Return the [X, Y] coordinate for the center point of the cell that contains the specified text.  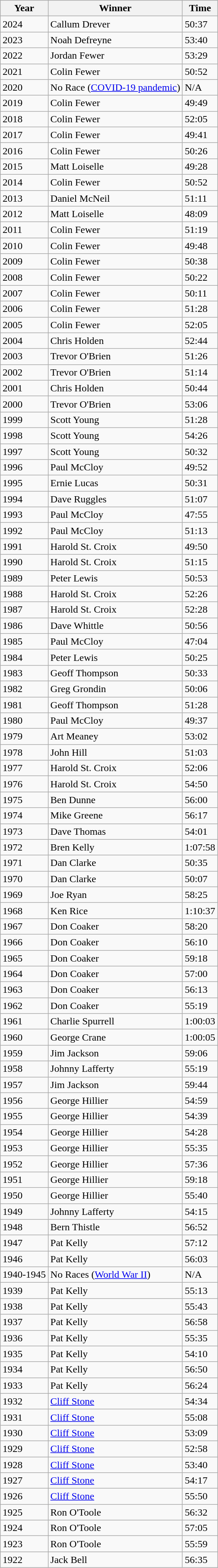
1938 [24, 1306]
1950 [24, 1195]
51:15 [200, 562]
1939 [24, 1291]
56:24 [200, 1385]
1990 [24, 562]
1985 [24, 641]
1961 [24, 1021]
1:07:58 [200, 847]
2000 [24, 404]
50:32 [200, 451]
1993 [24, 515]
50:31 [200, 483]
Charlie Spurrell [115, 1021]
50:33 [200, 673]
49:37 [200, 721]
1964 [24, 974]
Time [200, 8]
58:20 [200, 926]
1975 [24, 800]
1:00:03 [200, 1021]
1951 [24, 1180]
56:35 [200, 1560]
2015 [24, 166]
59:44 [200, 1085]
50:35 [200, 863]
Dave Thomas [115, 831]
55:40 [200, 1195]
2011 [24, 230]
53:02 [200, 737]
47:04 [200, 641]
1978 [24, 752]
Dave Ruggles [115, 499]
53:09 [200, 1433]
1969 [24, 895]
2018 [24, 119]
Greg Grondin [115, 689]
1986 [24, 626]
56:13 [200, 990]
1972 [24, 847]
1982 [24, 689]
1931 [24, 1417]
Bren Kelly [115, 847]
1948 [24, 1227]
2012 [24, 214]
49:50 [200, 547]
57:36 [200, 1164]
51:14 [200, 372]
50:37 [200, 24]
56:10 [200, 942]
55:43 [200, 1306]
Dave Whittle [115, 626]
54:17 [200, 1481]
57:05 [200, 1528]
1980 [24, 721]
Daniel McNeil [115, 198]
1963 [24, 990]
51:03 [200, 752]
51:11 [200, 198]
2010 [24, 246]
Year [24, 8]
1:10:37 [200, 910]
2019 [24, 103]
1966 [24, 942]
1992 [24, 531]
1977 [24, 768]
Jordan Fewer [115, 56]
1932 [24, 1401]
55:59 [200, 1544]
54:39 [200, 1116]
54:28 [200, 1132]
1930 [24, 1433]
1935 [24, 1354]
2016 [24, 151]
Noah Defreyne [115, 40]
1934 [24, 1370]
1:00:05 [200, 1037]
Art Meaney [115, 737]
54:34 [200, 1401]
47:55 [200, 515]
1987 [24, 610]
1998 [24, 435]
58:25 [200, 895]
No Race (COVID-19 pandemic) [115, 87]
1967 [24, 926]
2013 [24, 198]
1953 [24, 1148]
56:32 [200, 1512]
2024 [24, 24]
56:03 [200, 1259]
54:10 [200, 1354]
55:13 [200, 1291]
50:22 [200, 277]
1976 [24, 784]
1973 [24, 831]
Joe Ryan [115, 895]
1936 [24, 1338]
54:59 [200, 1101]
2003 [24, 356]
2022 [24, 56]
1926 [24, 1496]
1988 [24, 594]
50:25 [200, 657]
1957 [24, 1085]
1991 [24, 547]
1952 [24, 1164]
52:06 [200, 768]
Jack Bell [115, 1560]
51:19 [200, 230]
1923 [24, 1544]
49:28 [200, 166]
1999 [24, 420]
1989 [24, 578]
50:56 [200, 626]
1997 [24, 451]
1979 [24, 737]
56:00 [200, 800]
54:15 [200, 1212]
No Races (World War II) [115, 1275]
55:08 [200, 1417]
50:53 [200, 578]
56:17 [200, 816]
1949 [24, 1212]
52:28 [200, 610]
50:38 [200, 262]
57:00 [200, 974]
1922 [24, 1560]
2014 [24, 182]
1981 [24, 705]
1974 [24, 816]
52:26 [200, 594]
49:52 [200, 467]
50:06 [200, 689]
2008 [24, 277]
2017 [24, 135]
1954 [24, 1132]
2004 [24, 341]
1995 [24, 483]
Ken Rice [115, 910]
59:06 [200, 1053]
1983 [24, 673]
1929 [24, 1449]
53:06 [200, 404]
2009 [24, 262]
55:50 [200, 1496]
51:13 [200, 531]
52:58 [200, 1449]
57:12 [200, 1243]
1970 [24, 879]
53:29 [200, 56]
1928 [24, 1464]
2002 [24, 372]
1965 [24, 958]
56:50 [200, 1370]
2020 [24, 87]
1984 [24, 657]
Mike Greene [115, 816]
1962 [24, 1006]
51:26 [200, 356]
1940-1945 [24, 1275]
54:26 [200, 435]
Callum Drever [115, 24]
56:52 [200, 1227]
1946 [24, 1259]
1925 [24, 1512]
56:58 [200, 1322]
2007 [24, 293]
2005 [24, 325]
Bern Thistle [115, 1227]
2021 [24, 72]
Winner [115, 8]
1933 [24, 1385]
2006 [24, 309]
George Crane [115, 1037]
1959 [24, 1053]
1955 [24, 1116]
54:01 [200, 831]
52:44 [200, 341]
1937 [24, 1322]
50:07 [200, 879]
54:50 [200, 784]
Ben Dunne [115, 800]
49:41 [200, 135]
1958 [24, 1069]
50:44 [200, 388]
1960 [24, 1037]
50:11 [200, 293]
1927 [24, 1481]
Ernie Lucas [115, 483]
1956 [24, 1101]
1947 [24, 1243]
1924 [24, 1528]
John Hill [115, 752]
2001 [24, 388]
51:07 [200, 499]
1996 [24, 467]
1971 [24, 863]
1968 [24, 910]
1994 [24, 499]
2023 [24, 40]
50:26 [200, 151]
48:09 [200, 214]
49:49 [200, 103]
49:48 [200, 246]
